Output the [X, Y] coordinate of the center of the cell containing the given text.  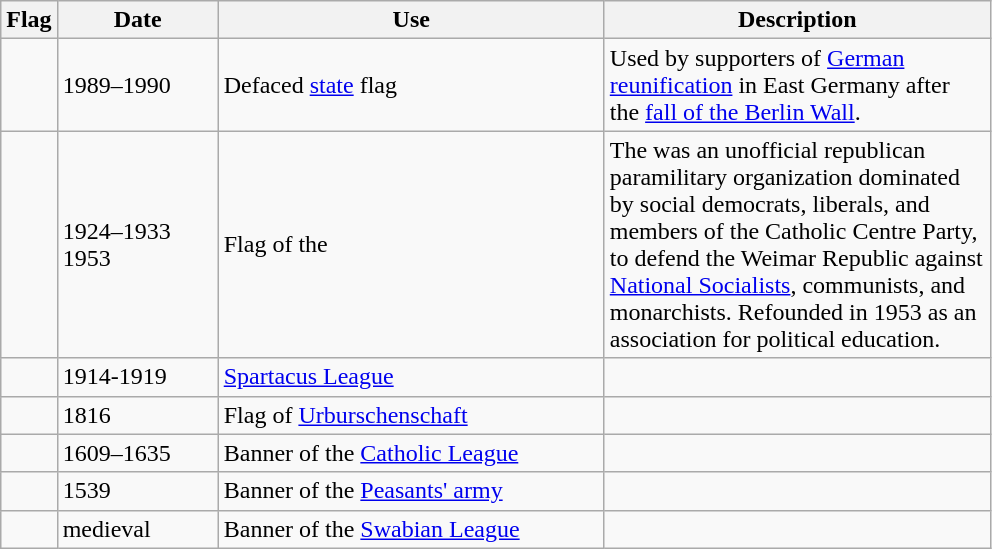
1609–1635 [138, 453]
1924–19331953 [138, 244]
Flag of the [411, 244]
Banner of the Peasants' army [411, 491]
1989–1990 [138, 85]
Banner of the Catholic League [411, 453]
Used by supporters of German reunification in East Germany after the fall of the Berlin Wall. [797, 85]
Flag of Urburschenschaft [411, 415]
1539 [138, 491]
Flag [29, 20]
Defaced state flag [411, 85]
Spartacus League [411, 377]
Date [138, 20]
Use [411, 20]
Description [797, 20]
1914-1919 [138, 377]
Banner of the Swabian League [411, 529]
1816 [138, 415]
medieval [138, 529]
